Extract the [X, Y] coordinate from the center of the cell holding the provided text.  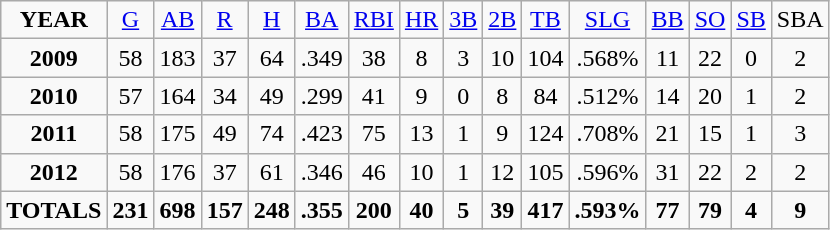
2010 [54, 96]
105 [546, 172]
4 [751, 210]
64 [272, 58]
124 [546, 134]
SLG [608, 20]
BA [322, 20]
3B [464, 20]
61 [272, 172]
5 [464, 210]
176 [178, 172]
SB [751, 20]
15 [710, 134]
698 [178, 210]
2011 [54, 134]
.512% [608, 96]
.423 [322, 134]
34 [224, 96]
2B [502, 20]
.568% [608, 58]
248 [272, 210]
H [272, 20]
21 [668, 134]
417 [546, 210]
BB [668, 20]
231 [130, 210]
75 [374, 134]
74 [272, 134]
SO [710, 20]
11 [668, 58]
YEAR [54, 20]
TOTALS [54, 210]
.349 [322, 58]
2009 [54, 58]
SBA [800, 20]
2012 [54, 172]
.346 [322, 172]
183 [178, 58]
R [224, 20]
.708% [608, 134]
46 [374, 172]
104 [546, 58]
164 [178, 96]
41 [374, 96]
79 [710, 210]
TB [546, 20]
39 [502, 210]
77 [668, 210]
57 [130, 96]
.593% [608, 210]
40 [421, 210]
.299 [322, 96]
HR [421, 20]
G [130, 20]
20 [710, 96]
13 [421, 134]
14 [668, 96]
157 [224, 210]
31 [668, 172]
200 [374, 210]
RBI [374, 20]
175 [178, 134]
38 [374, 58]
.596% [608, 172]
84 [546, 96]
AB [178, 20]
12 [502, 172]
.355 [322, 210]
